Find where the given text appears and provide that cell's center as [X, Y] coordinate. 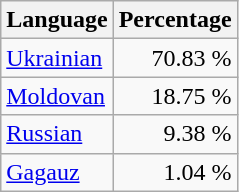
70.83 % [175, 58]
1.04 % [175, 172]
Russian [57, 134]
9.38 % [175, 134]
Moldovan [57, 96]
Language [57, 20]
Ukrainian [57, 58]
Percentage [175, 20]
18.75 % [175, 96]
Gagauz [57, 172]
